Determine the (x, y) coordinate at the center of the cell enclosing the given text.  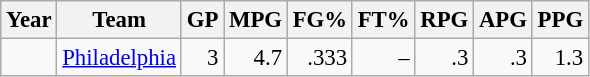
APG (504, 20)
Philadelphia (119, 58)
GP (202, 20)
PPG (560, 20)
FG% (320, 20)
4.7 (256, 58)
3 (202, 58)
.333 (320, 58)
Year (29, 20)
MPG (256, 20)
RPG (444, 20)
Team (119, 20)
1.3 (560, 58)
FT% (384, 20)
– (384, 58)
